Provide the (X, Y) coordinate of the cell's center where the given text is located.  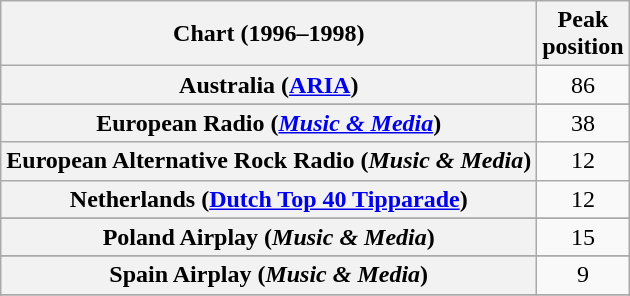
Australia (ARIA) (269, 85)
86 (583, 85)
Netherlands (Dutch Top 40 Tipparade) (269, 199)
38 (583, 123)
European Alternative Rock Radio (Music & Media) (269, 161)
European Radio (Music & Media) (269, 123)
Poland Airplay (Music & Media) (269, 237)
Chart (1996–1998) (269, 34)
15 (583, 237)
Spain Airplay (Music & Media) (269, 275)
9 (583, 275)
Peakposition (583, 34)
